Find where the given text appears and provide that cell's center as [x, y] coordinate. 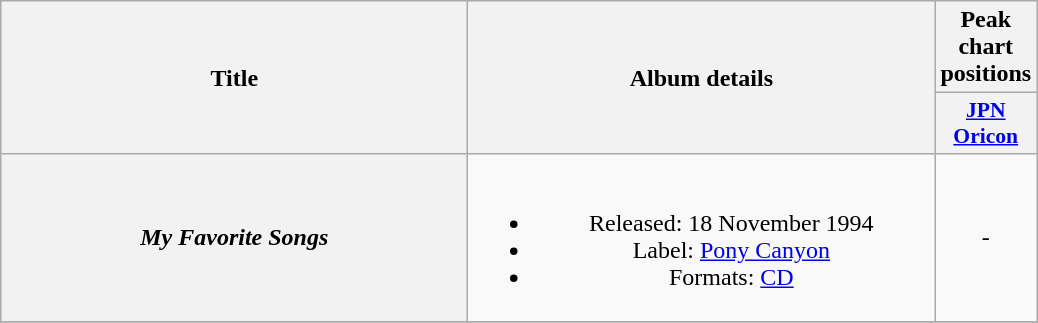
Peak chart positions [986, 47]
Album details [702, 78]
JPNOricon [986, 124]
Title [234, 78]
Released: 18 November 1994Label: Pony CanyonFormats: CD [702, 238]
- [986, 238]
My Favorite Songs [234, 238]
